Return the [x, y] coordinate for the center point of the cell that contains the specified text.  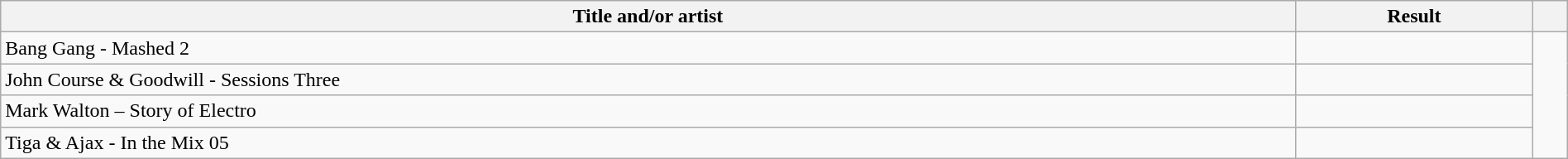
Result [1414, 17]
Mark Walton – Story of Electro [648, 111]
John Course & Goodwill - Sessions Three [648, 79]
Tiga & Ajax - In the Mix 05 [648, 142]
Title and/or artist [648, 17]
Bang Gang - Mashed 2 [648, 48]
